Determine the (X, Y) coordinate at the center of the cell enclosing the given text.  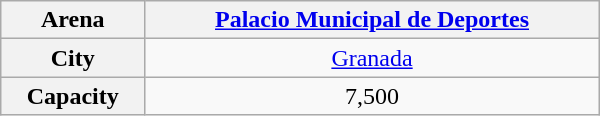
Capacity (73, 96)
Arena (73, 20)
Granada (372, 58)
City (73, 58)
7,500 (372, 96)
Palacio Municipal de Deportes (372, 20)
